Return (X, Y) of the center of cell containing provided text 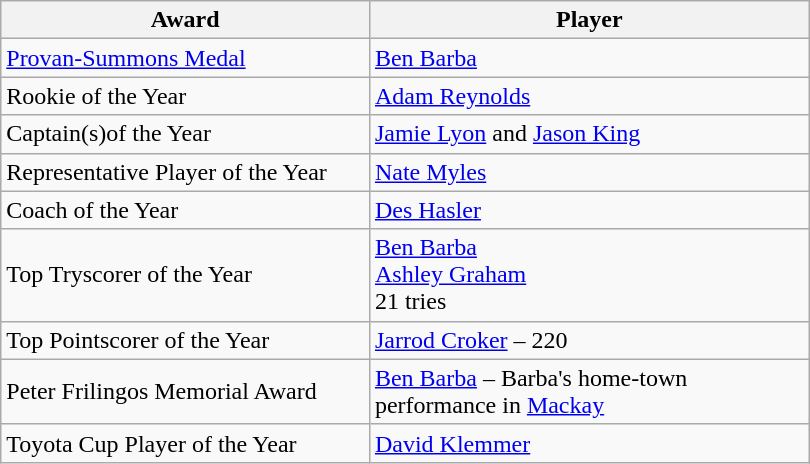
Rookie of the Year (186, 96)
Award (186, 20)
Captain(s)of the Year (186, 134)
Des Hasler (589, 210)
Ben Barba (589, 58)
Top Pointscorer of the Year (186, 340)
Ben Barba – Barba's home-town performance in Mackay (589, 392)
Provan-Summons Medal (186, 58)
Player (589, 20)
Top Tryscorer of the Year (186, 275)
Ben Barba Ashley Graham 21 tries (589, 275)
Toyota Cup Player of the Year (186, 443)
David Klemmer (589, 443)
Jamie Lyon and Jason King (589, 134)
Nate Myles (589, 172)
Jarrod Croker – 220 (589, 340)
Representative Player of the Year (186, 172)
Adam Reynolds (589, 96)
Coach of the Year (186, 210)
Peter Frilingos Memorial Award (186, 392)
